Search for the cell housing the specified text and yield its (X, Y) center coordinate. 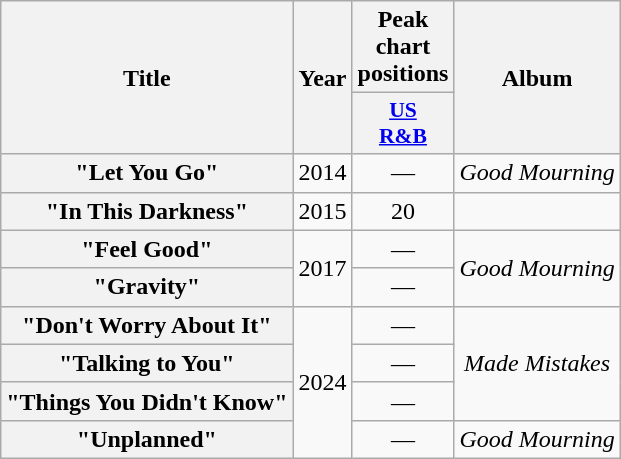
"Talking to You" (147, 363)
"In This Darkness" (147, 211)
Made Mistakes (537, 363)
Peak chart positions (403, 47)
"Unplanned" (147, 439)
2017 (322, 268)
Title (147, 78)
2014 (322, 173)
"Gravity" (147, 287)
Year (322, 78)
"Let You Go" (147, 173)
2024 (322, 382)
USR&B (403, 124)
"Feel Good" (147, 249)
2015 (322, 211)
Album (537, 78)
20 (403, 211)
"Things You Didn't Know" (147, 401)
"Don't Worry About It" (147, 325)
